Find where the given text appears and provide that cell's center as (X, Y) coordinate. 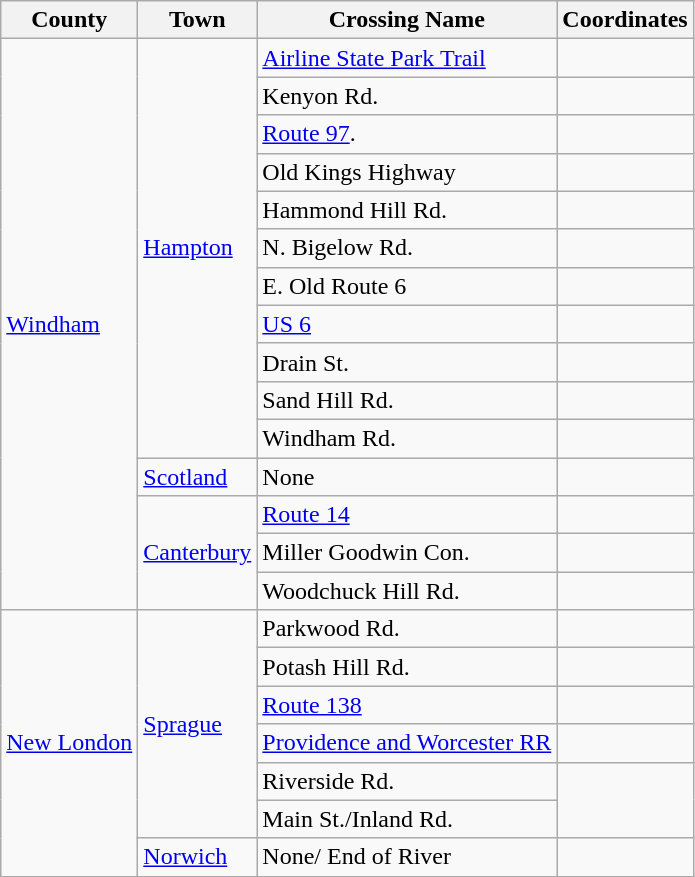
Windham Rd. (407, 438)
New London (70, 743)
County (70, 20)
None/ End of River (407, 857)
Riverside Rd. (407, 781)
None (407, 477)
US 6 (407, 324)
Route 14 (407, 515)
Hammond Hill Rd. (407, 210)
Providence and Worcester RR (407, 743)
Norwich (198, 857)
Woodchuck Hill Rd. (407, 591)
Drain St. (407, 362)
Sprague (198, 724)
Airline State Park Trail (407, 58)
E. Old Route 6 (407, 286)
Hampton (198, 248)
Miller Goodwin Con. (407, 553)
Old Kings Highway (407, 172)
Route 138 (407, 705)
Main St./Inland Rd. (407, 819)
Route 97. (407, 134)
Town (198, 20)
Kenyon Rd. (407, 96)
N. Bigelow Rd. (407, 248)
Canterbury (198, 553)
Scotland (198, 477)
Coordinates (625, 20)
Windham (70, 324)
Parkwood Rd. (407, 629)
Potash Hill Rd. (407, 667)
Sand Hill Rd. (407, 400)
Crossing Name (407, 20)
